Return (X, Y) of the center of cell containing provided text 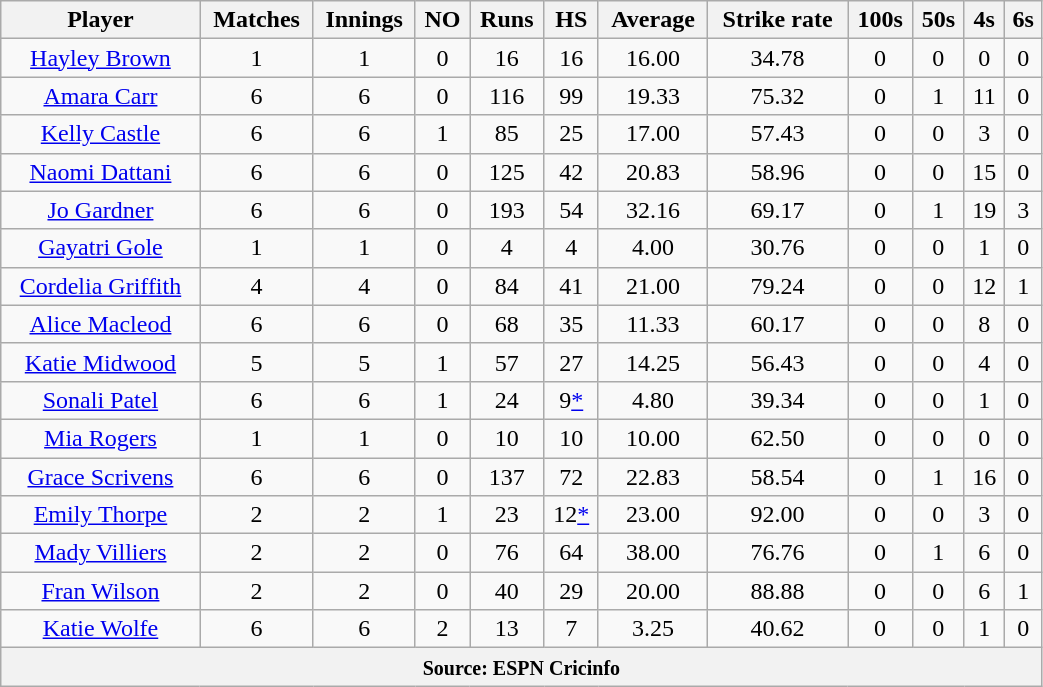
57.43 (778, 134)
75.32 (778, 96)
6s (1023, 20)
9* (571, 400)
88.88 (778, 591)
Source: ESPN Cricinfo (522, 667)
99 (571, 96)
57 (507, 362)
100s (880, 20)
40.62 (778, 629)
11 (984, 96)
72 (571, 477)
23 (507, 515)
19 (984, 210)
14.25 (652, 362)
20.00 (652, 591)
79.24 (778, 286)
137 (507, 477)
24 (507, 400)
HS (571, 20)
15 (984, 172)
10.00 (652, 438)
4s (984, 20)
69.17 (778, 210)
21.00 (652, 286)
84 (507, 286)
58.54 (778, 477)
23.00 (652, 515)
29 (571, 591)
68 (507, 324)
39.34 (778, 400)
11.33 (652, 324)
42 (571, 172)
62.50 (778, 438)
7 (571, 629)
58.96 (778, 172)
32.16 (652, 210)
30.76 (778, 248)
Cordelia Griffith (100, 286)
4.80 (652, 400)
4.00 (652, 248)
8 (984, 324)
60.17 (778, 324)
12 (984, 286)
40 (507, 591)
Strike rate (778, 20)
Sonali Patel (100, 400)
Naomi Dattani (100, 172)
64 (571, 553)
85 (507, 134)
Katie Wolfe (100, 629)
50s (938, 20)
76.76 (778, 553)
Alice Macleod (100, 324)
Matches (256, 20)
NO (442, 20)
Hayley Brown (100, 58)
25 (571, 134)
Gayatri Gole (100, 248)
56.43 (778, 362)
Fran Wilson (100, 591)
116 (507, 96)
76 (507, 553)
Katie Midwood (100, 362)
Emily Thorpe (100, 515)
Runs (507, 20)
38.00 (652, 553)
54 (571, 210)
193 (507, 210)
Mady Villiers (100, 553)
125 (507, 172)
Amara Carr (100, 96)
Grace Scrivens (100, 477)
92.00 (778, 515)
Kelly Castle (100, 134)
27 (571, 362)
13 (507, 629)
Average (652, 20)
Jo Gardner (100, 210)
Player (100, 20)
20.83 (652, 172)
17.00 (652, 134)
12* (571, 515)
Innings (364, 20)
Mia Rogers (100, 438)
16.00 (652, 58)
19.33 (652, 96)
22.83 (652, 477)
34.78 (778, 58)
41 (571, 286)
3.25 (652, 629)
35 (571, 324)
